Pinpoint the cell where the given text exists, returning its (X, Y) midpoint coordinate. 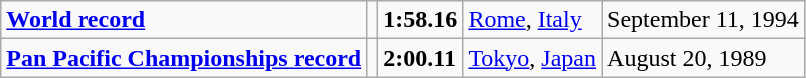
1:58.16 (420, 20)
Pan Pacific Championships record (184, 58)
Tokyo, Japan (532, 58)
September 11, 1994 (704, 20)
World record (184, 20)
Rome, Italy (532, 20)
2:00.11 (420, 58)
August 20, 1989 (704, 58)
